Find where the given text appears and provide that cell's center as [X, Y] coordinate. 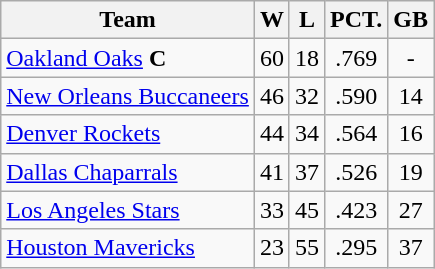
.590 [356, 96]
44 [272, 134]
W [272, 20]
34 [306, 134]
45 [306, 210]
18 [306, 58]
Houston Mavericks [128, 248]
.423 [356, 210]
46 [272, 96]
23 [272, 248]
.526 [356, 172]
32 [306, 96]
27 [411, 210]
33 [272, 210]
55 [306, 248]
Dallas Chaparrals [128, 172]
L [306, 20]
14 [411, 96]
60 [272, 58]
.769 [356, 58]
Oakland Oaks C [128, 58]
Los Angeles Stars [128, 210]
41 [272, 172]
- [411, 58]
PCT. [356, 20]
Denver Rockets [128, 134]
16 [411, 134]
New Orleans Buccaneers [128, 96]
.295 [356, 248]
GB [411, 20]
Team [128, 20]
.564 [356, 134]
19 [411, 172]
